Return the [x, y] coordinate for the center point of the cell that contains the specified text.  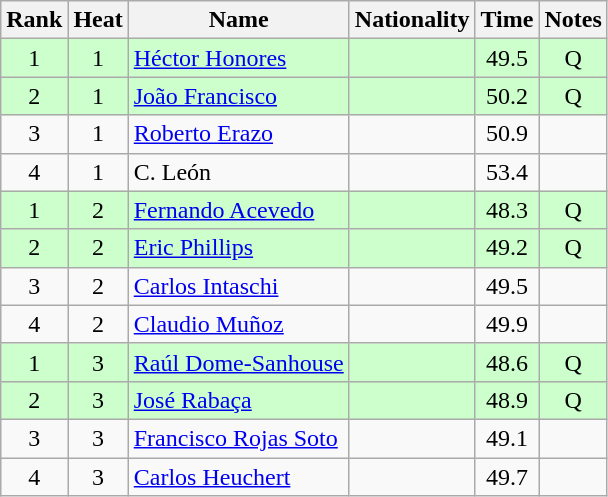
Heat [98, 20]
49.1 [507, 438]
C. León [238, 172]
Nationality [412, 20]
Carlos Intaschi [238, 286]
49.7 [507, 477]
48.3 [507, 210]
53.4 [507, 172]
50.2 [507, 96]
Raúl Dome-Sanhouse [238, 362]
Carlos Heuchert [238, 477]
48.9 [507, 400]
José Rabaça [238, 400]
João Francisco [238, 96]
Time [507, 20]
48.6 [507, 362]
49.9 [507, 324]
Claudio Muñoz [238, 324]
Fernando Acevedo [238, 210]
49.2 [507, 248]
Notes [573, 20]
50.9 [507, 134]
Eric Phillips [238, 248]
Francisco Rojas Soto [238, 438]
Roberto Erazo [238, 134]
Rank [34, 20]
Name [238, 20]
Héctor Honores [238, 58]
